Identify which cell holds the provided text, then report its [x, y] central coordinate. 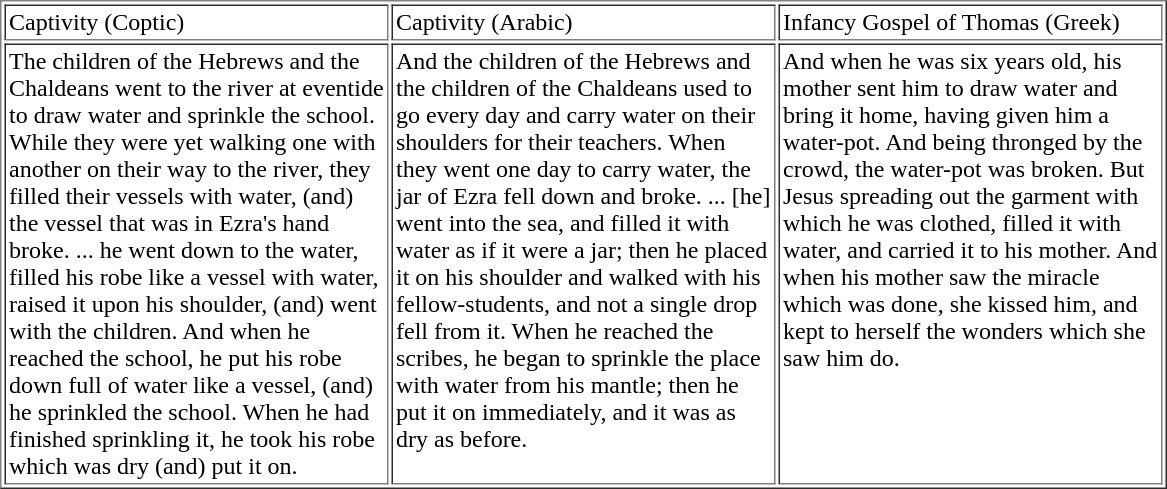
Captivity (Coptic) [196, 22]
Infancy Gospel of Thomas (Greek) [970, 22]
Captivity (Arabic) [584, 22]
